Extract the [x, y] coordinate from the center of the cell holding the provided text.  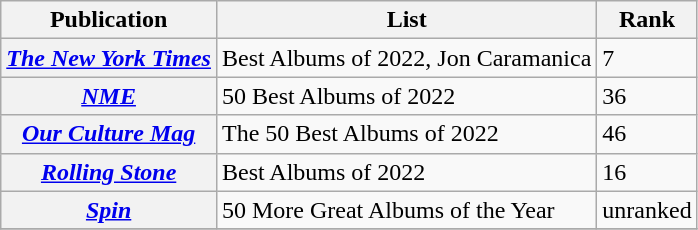
The New York Times [109, 58]
Publication [109, 20]
16 [647, 172]
Spin [109, 210]
unranked [647, 210]
50 More Great Albums of the Year [406, 210]
Best Albums of 2022, Jon Caramanica [406, 58]
46 [647, 134]
NME [109, 96]
The 50 Best Albums of 2022 [406, 134]
50 Best Albums of 2022 [406, 96]
Our Culture Mag [109, 134]
Best Albums of 2022 [406, 172]
Rolling Stone [109, 172]
7 [647, 58]
36 [647, 96]
List [406, 20]
Rank [647, 20]
